Find where the given text appears and provide that cell's center as (X, Y) coordinate. 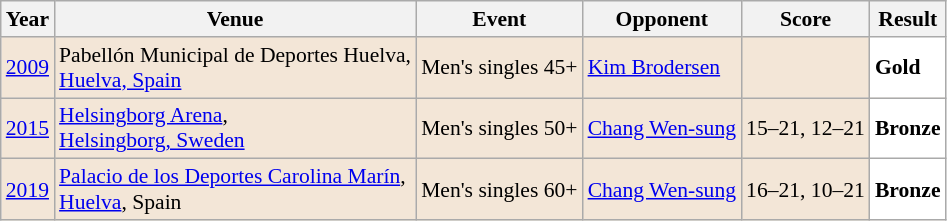
Event (499, 19)
Venue (235, 19)
Score (806, 19)
2015 (28, 128)
Men's singles 45+ (499, 68)
2009 (28, 68)
Opponent (662, 19)
15–21, 12–21 (806, 128)
16–21, 10–21 (806, 190)
Kim Brodersen (662, 68)
Helsingborg Arena,Helsingborg, Sweden (235, 128)
2019 (28, 190)
Men's singles 50+ (499, 128)
Men's singles 60+ (499, 190)
Gold (908, 68)
Result (908, 19)
Palacio de los Deportes Carolina Marín,Huelva, Spain (235, 190)
Pabellón Municipal de Deportes Huelva,Huelva, Spain (235, 68)
Year (28, 19)
